Extract the (x, y) coordinate from the center of the cell holding the provided text.  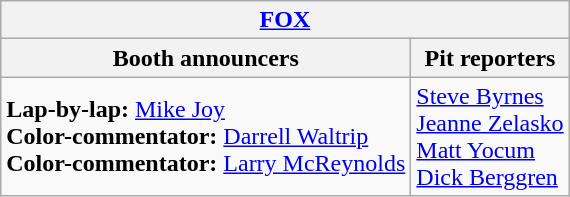
FOX (285, 20)
Pit reporters (490, 58)
Booth announcers (206, 58)
Lap-by-lap: Mike JoyColor-commentator: Darrell WaltripColor-commentator: Larry McReynolds (206, 136)
Steve ByrnesJeanne ZelaskoMatt YocumDick Berggren (490, 136)
